Identify which cell holds the provided text, then report its (X, Y) central coordinate. 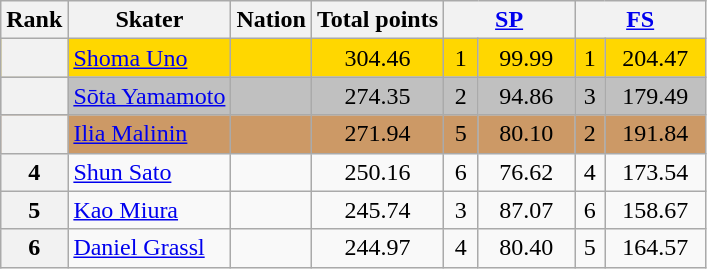
Skater (150, 20)
76.62 (526, 172)
164.57 (656, 248)
179.49 (656, 96)
80.40 (526, 248)
FS (640, 20)
173.54 (656, 172)
Shun Sato (150, 172)
SP (510, 20)
250.16 (377, 172)
Rank (34, 20)
Shoma Uno (150, 58)
Sōta Yamamoto (150, 96)
87.07 (526, 210)
Daniel Grassl (150, 248)
245.74 (377, 210)
99.99 (526, 58)
158.67 (656, 210)
Ilia Malinin (150, 134)
80.10 (526, 134)
Kao Miura (150, 210)
Nation (271, 20)
94.86 (526, 96)
274.35 (377, 96)
Total points (377, 20)
271.94 (377, 134)
191.84 (656, 134)
244.97 (377, 248)
204.47 (656, 58)
304.46 (377, 58)
